Scan for the cell matching the given text and deliver its [X, Y] coordinate at center. 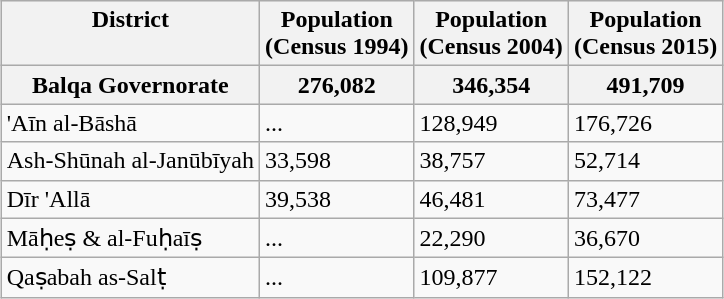
491,709 [645, 85]
Qaṣabah as-Salṭ [130, 278]
'Aīn al-Bāshā [130, 123]
38,757 [491, 161]
Ash-Shūnah al-Janūbīyah [130, 161]
33,598 [337, 161]
109,877 [491, 278]
176,726 [645, 123]
Dīr 'Allā [130, 199]
36,670 [645, 238]
Balqa Governorate [130, 85]
46,481 [491, 199]
Population(Census 1994) [337, 34]
152,122 [645, 278]
District [130, 34]
346,354 [491, 85]
Population(Census 2004) [491, 34]
128,949 [491, 123]
22,290 [491, 238]
276,082 [337, 85]
39,538 [337, 199]
52,714 [645, 161]
Māḥeṣ & al-Fuḥaīṣ [130, 238]
Population(Census 2015) [645, 34]
73,477 [645, 199]
